Provide the [x, y] coordinate of the cell's center where the given text is located.  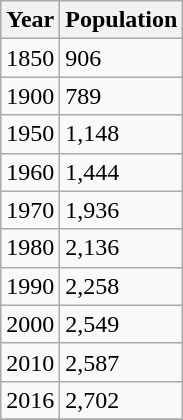
1,148 [122, 134]
2010 [30, 362]
1,444 [122, 172]
Year [30, 20]
1900 [30, 96]
1970 [30, 210]
2016 [30, 400]
1990 [30, 286]
1,936 [122, 210]
789 [122, 96]
2,587 [122, 362]
1960 [30, 172]
2000 [30, 324]
Population [122, 20]
1850 [30, 58]
1950 [30, 134]
2,258 [122, 286]
2,136 [122, 248]
2,702 [122, 400]
1980 [30, 248]
906 [122, 58]
2,549 [122, 324]
